Identify which cell holds the provided text, then report its (x, y) central coordinate. 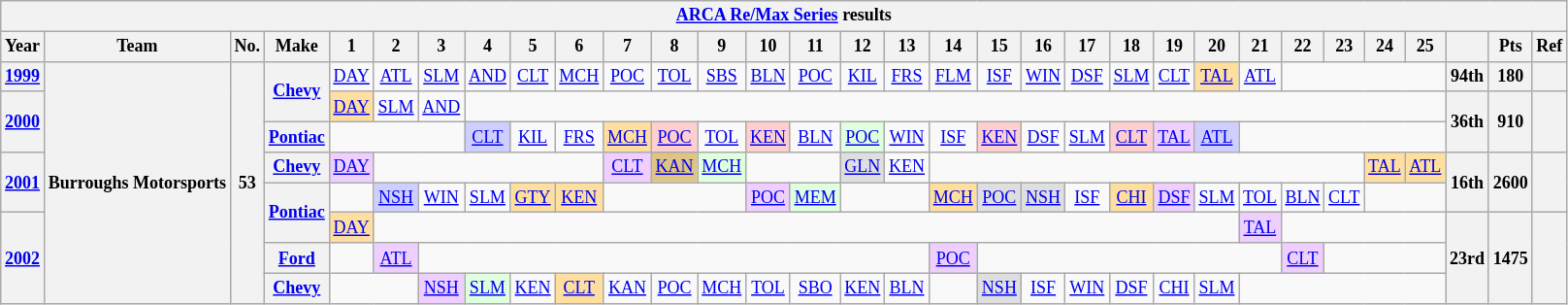
8 (674, 47)
2002 (23, 258)
15 (999, 47)
3 (441, 47)
Make (297, 47)
2000 (23, 121)
180 (1510, 76)
Ref (1550, 47)
6 (579, 47)
36th (1467, 121)
SBS (722, 76)
1475 (1510, 258)
9 (722, 47)
FLM (953, 76)
GTY (533, 198)
16 (1044, 47)
53 (246, 183)
11 (815, 47)
Burroughs Motorsports (137, 183)
5 (533, 47)
Pts (1510, 47)
4 (488, 47)
1 (351, 47)
SBO (815, 288)
23 (1345, 47)
12 (863, 47)
1999 (23, 76)
2001 (23, 183)
14 (953, 47)
Team (137, 47)
MEM (815, 198)
Year (23, 47)
17 (1087, 47)
24 (1385, 47)
16th (1467, 183)
23rd (1467, 258)
No. (246, 47)
18 (1131, 47)
13 (907, 47)
7 (628, 47)
10 (768, 47)
ARCA Re/Max Series results (784, 16)
2600 (1510, 183)
GLN (863, 167)
Ford (297, 258)
94th (1467, 76)
25 (1425, 47)
20 (1217, 47)
2 (396, 47)
22 (1302, 47)
21 (1259, 47)
910 (1510, 121)
19 (1174, 47)
